Search for the cell housing the specified text and yield its (x, y) center coordinate. 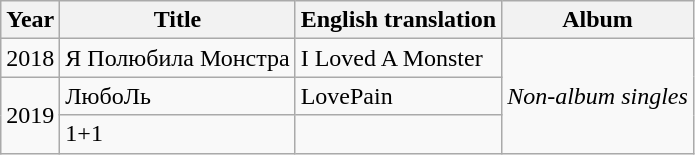
Album (598, 20)
Year (30, 20)
I Loved A Monster (398, 58)
Non-album singles (598, 96)
2018 (30, 58)
2019 (30, 115)
LovePain (398, 96)
English translation (398, 20)
Я Полюбила Монстра (178, 58)
ЛюбоЛь (178, 96)
1+1 (178, 134)
Title (178, 20)
